Capture the cell that displays the provided text and extract its [X, Y] central coordinate. 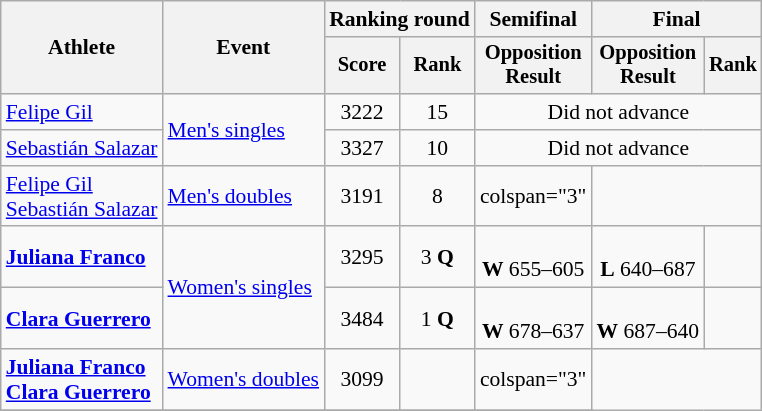
Clara Guerrero [82, 318]
3191 [362, 196]
Semifinal [534, 19]
15 [438, 112]
Felipe GilSebastián Salazar [82, 196]
3295 [362, 258]
Final [676, 19]
W 678–637 [534, 318]
Sebastián Salazar [82, 148]
Athlete [82, 48]
Juliana Franco [82, 258]
W 687–640 [648, 318]
L 640–687 [648, 258]
Men's doubles [244, 196]
Score [362, 66]
W 655–605 [534, 258]
Juliana FrancoClara Guerrero [82, 380]
3222 [362, 112]
3 Q [438, 258]
Women's doubles [244, 380]
Ranking round [400, 19]
3484 [362, 318]
1 Q [438, 318]
3099 [362, 380]
Women's singles [244, 288]
10 [438, 148]
3327 [362, 148]
Men's singles [244, 130]
Event [244, 48]
8 [438, 196]
Felipe Gil [82, 112]
